Return the [X, Y] coordinate for the center point of the cell that contains the specified text.  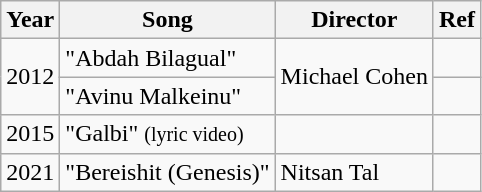
Director [354, 20]
"Bereishit (Genesis)" [168, 172]
2021 [30, 172]
2015 [30, 134]
Michael Cohen [354, 77]
"Avinu Malkeinu" [168, 96]
Year [30, 20]
Song [168, 20]
2012 [30, 77]
Nitsan Tal [354, 172]
Ref [456, 20]
"Abdah Bilagual" [168, 58]
"Galbi" (lyric video) [168, 134]
